Find where the given text appears and provide that cell's center as [X, Y] coordinate. 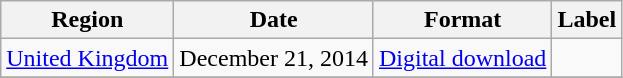
December 21, 2014 [274, 58]
United Kingdom [88, 58]
Format [462, 20]
Region [88, 20]
Label [587, 20]
Digital download [462, 58]
Date [274, 20]
